From the cell containing the given text, extract its center point as (x, y) coordinate. 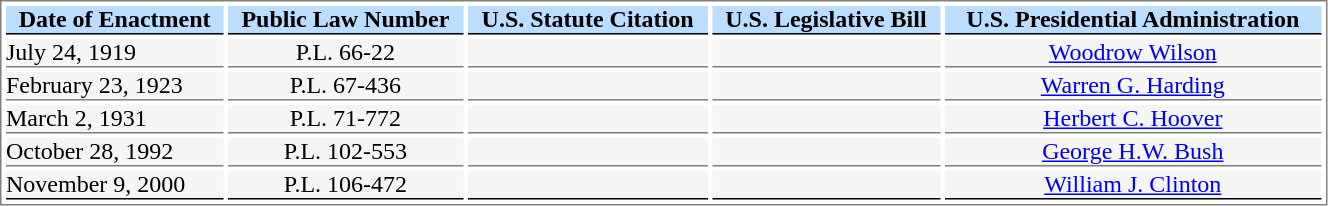
P.L. 67-436 (346, 86)
P.L. 102-553 (346, 152)
November 9, 2000 (114, 185)
Public Law Number (346, 20)
U.S. Statute Citation (588, 20)
P.L. 71-772 (346, 119)
Date of Enactment (114, 20)
P.L. 106-472 (346, 185)
George H.W. Bush (1132, 152)
U.S. Presidential Administration (1132, 20)
P.L. 66-22 (346, 53)
William J. Clinton (1132, 185)
July 24, 1919 (114, 53)
February 23, 1923 (114, 86)
Herbert C. Hoover (1132, 119)
Warren G. Harding (1132, 86)
Woodrow Wilson (1132, 53)
March 2, 1931 (114, 119)
October 28, 1992 (114, 152)
U.S. Legislative Bill (826, 20)
